From the cell containing the given text, extract its center point as [X, Y] coordinate. 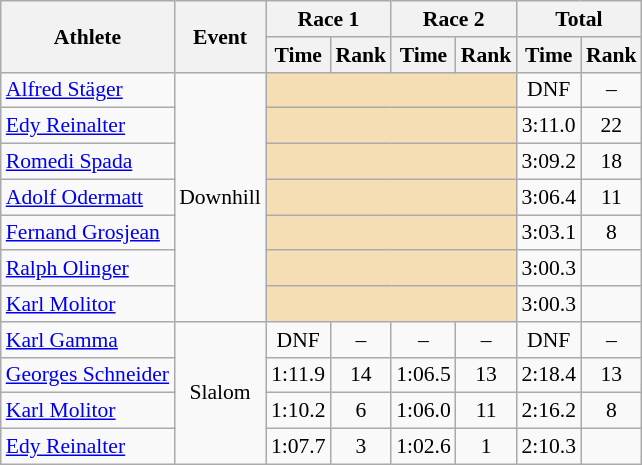
3 [362, 447]
Athlete [88, 36]
6 [362, 411]
Fernand Grosjean [88, 233]
Total [578, 19]
2:10.3 [548, 447]
Alfred Stäger [88, 90]
Adolf Odermatt [88, 197]
1:11.9 [298, 375]
1:06.0 [424, 411]
1:02.6 [424, 447]
Slalom [220, 393]
1:07.7 [298, 447]
Race 1 [328, 19]
2:18.4 [548, 375]
Ralph Olinger [88, 269]
Event [220, 36]
18 [612, 162]
Downhill [220, 196]
22 [612, 126]
1 [486, 447]
3:06.4 [548, 197]
14 [362, 375]
3:09.2 [548, 162]
Race 2 [454, 19]
Georges Schneider [88, 375]
3:03.1 [548, 233]
2:16.2 [548, 411]
Romedi Spada [88, 162]
1:10.2 [298, 411]
1:06.5 [424, 375]
Karl Gamma [88, 340]
3:11.0 [548, 126]
